Provide the (X, Y) coordinate of the cell's center where the given text is located.  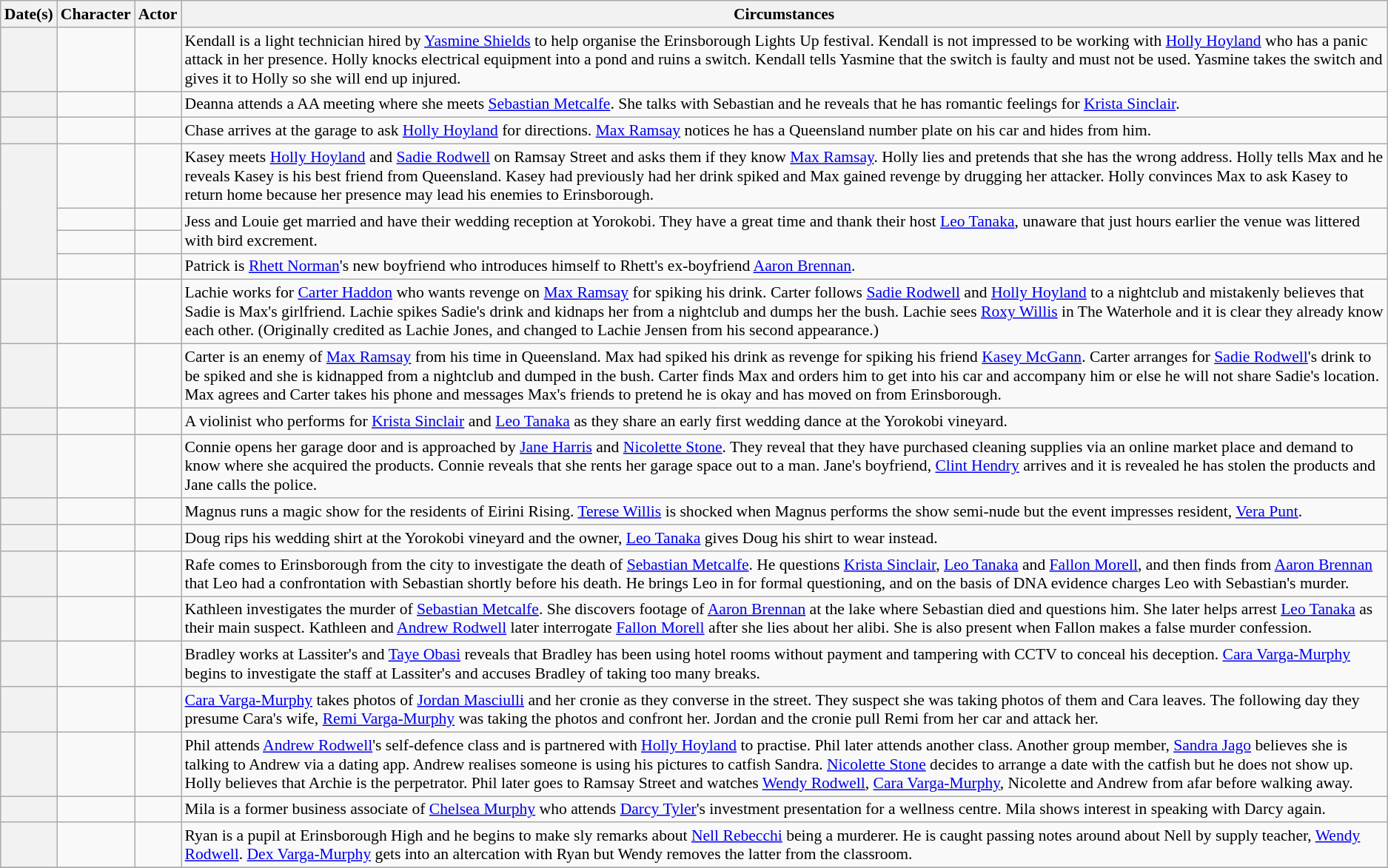
A violinist who performs for Krista Sinclair and Leo Tanaka as they share an early first wedding dance at the Yorokobi vineyard. (783, 421)
Actor (158, 14)
Circumstances (783, 14)
Date(s) (29, 14)
Doug rips his wedding shirt at the Yorokobi vineyard and the owner, Leo Tanaka gives Doug his shirt to wear instead. (783, 538)
Patrick is Rhett Norman's new boyfriend who introduces himself to Rhett's ex-boyfriend Aaron Brennan. (783, 266)
Chase arrives at the garage to ask Holly Hoyland for directions. Max Ramsay notices he has a Queensland number plate on his car and hides from him. (783, 131)
Character (96, 14)
